Scan for the cell matching the given text and deliver its [x, y] coordinate at center. 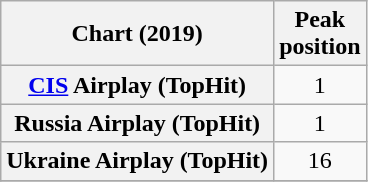
Chart (2019) [138, 34]
CIS Airplay (TopHit) [138, 85]
Russia Airplay (TopHit) [138, 123]
Ukraine Airplay (TopHit) [138, 161]
Peakposition [320, 34]
16 [320, 161]
